Return the [X, Y] coordinate for the center point of the cell that contains the specified text.  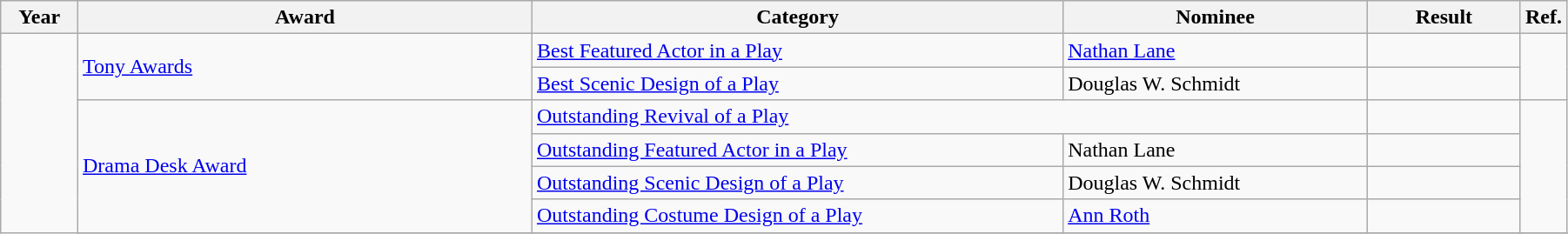
Result [1444, 17]
Best Featured Actor in a Play [797, 50]
Ref. [1544, 17]
Outstanding Costume Design of a Play [797, 216]
Award [305, 17]
Tony Awards [305, 67]
Best Scenic Design of a Play [797, 84]
Drama Desk Award [305, 166]
Nominee [1216, 17]
Outstanding Scenic Design of a Play [797, 183]
Outstanding Revival of a Play [949, 117]
Ann Roth [1216, 216]
Outstanding Featured Actor in a Play [797, 150]
Year [40, 17]
Category [797, 17]
